Locate the cell with the specified text and output its [x, y] center coordinate. 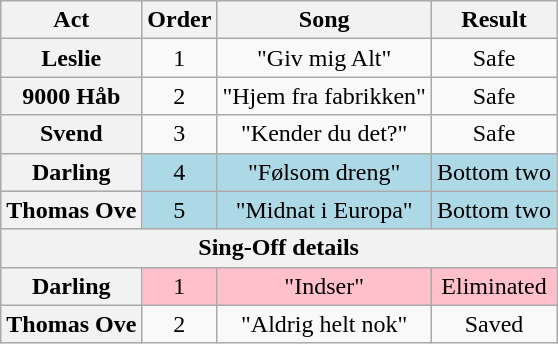
3 [180, 134]
"Aldrig helt nok" [324, 324]
Saved [494, 324]
"Kender du det?" [324, 134]
Song [324, 20]
5 [180, 210]
Result [494, 20]
9000 Håb [72, 96]
Eliminated [494, 286]
"Midnat i Europa" [324, 210]
"Hjem fra fabrikken" [324, 96]
"Følsom dreng" [324, 172]
Svend [72, 134]
4 [180, 172]
Act [72, 20]
Sing-Off details [279, 248]
Leslie [72, 58]
"Giv mig Alt" [324, 58]
Order [180, 20]
"Indser" [324, 286]
